Extract the [X, Y] coordinate from the center of the cell holding the provided text.  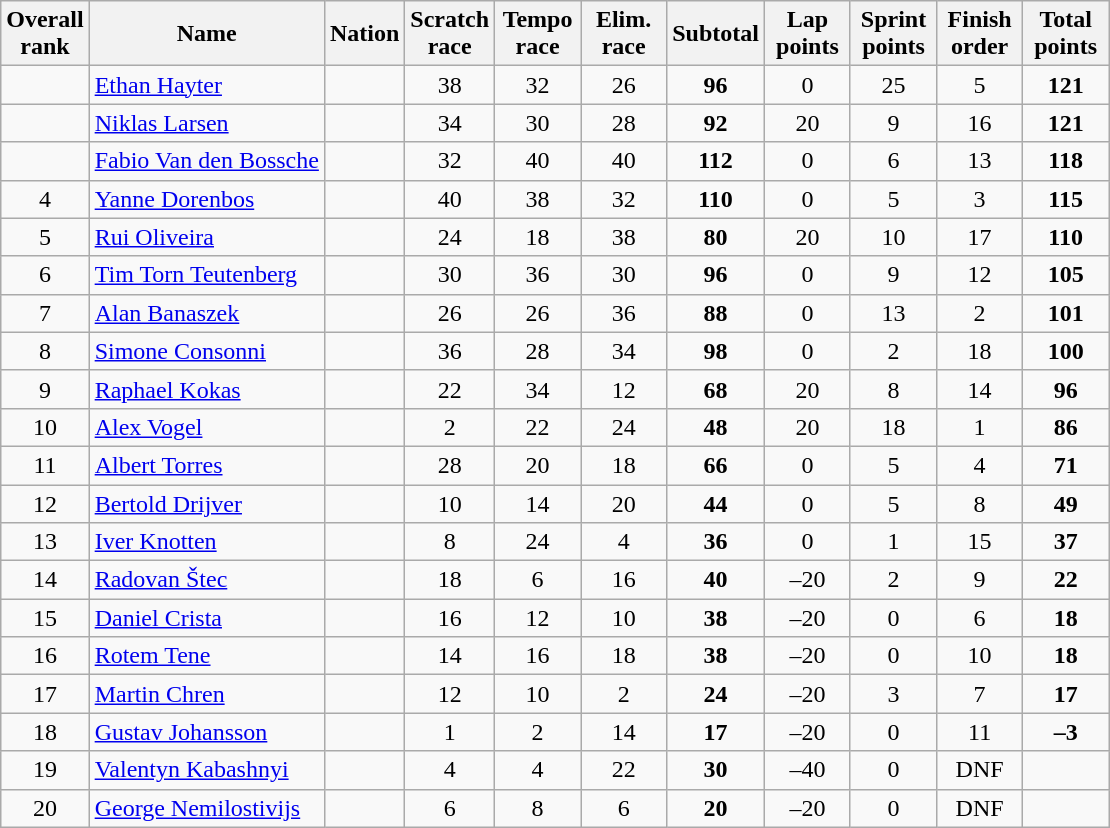
68 [716, 389]
Fabio Van den Bossche [206, 161]
Nation [364, 34]
25 [893, 85]
88 [716, 313]
100 [1066, 351]
92 [716, 123]
–40 [807, 770]
Bertold Drijver [206, 503]
Tim Torn Teutenberg [206, 275]
44 [716, 503]
Valentyn Kabashnyi [206, 770]
80 [716, 237]
–3 [1066, 732]
Gustav Johansson [206, 732]
37 [1066, 542]
Elim. race [624, 34]
Raphael Kokas [206, 389]
Ethan Hayter [206, 85]
Albert Torres [206, 465]
Alex Vogel [206, 427]
Radovan Štec [206, 580]
Martin Chren [206, 694]
105 [1066, 275]
Scratch race [450, 34]
George Nemilostivijs [206, 808]
Simone Consonni [206, 351]
98 [716, 351]
Finish order [980, 34]
48 [716, 427]
118 [1066, 161]
112 [716, 161]
49 [1066, 503]
Iver Knotten [206, 542]
Daniel Crista [206, 618]
Subtotal [716, 34]
Lap points [807, 34]
Alan Banaszek [206, 313]
19 [45, 770]
Niklas Larsen [206, 123]
Rui Oliveira [206, 237]
101 [1066, 313]
86 [1066, 427]
Rotem Tene [206, 656]
Total points [1066, 34]
Yanne Dorenbos [206, 199]
115 [1066, 199]
Name [206, 34]
Tempo race [538, 34]
71 [1066, 465]
66 [716, 465]
Overall rank [45, 34]
Sprint points [893, 34]
